Determine the (X, Y) coordinate at the center of the cell enclosing the given text.  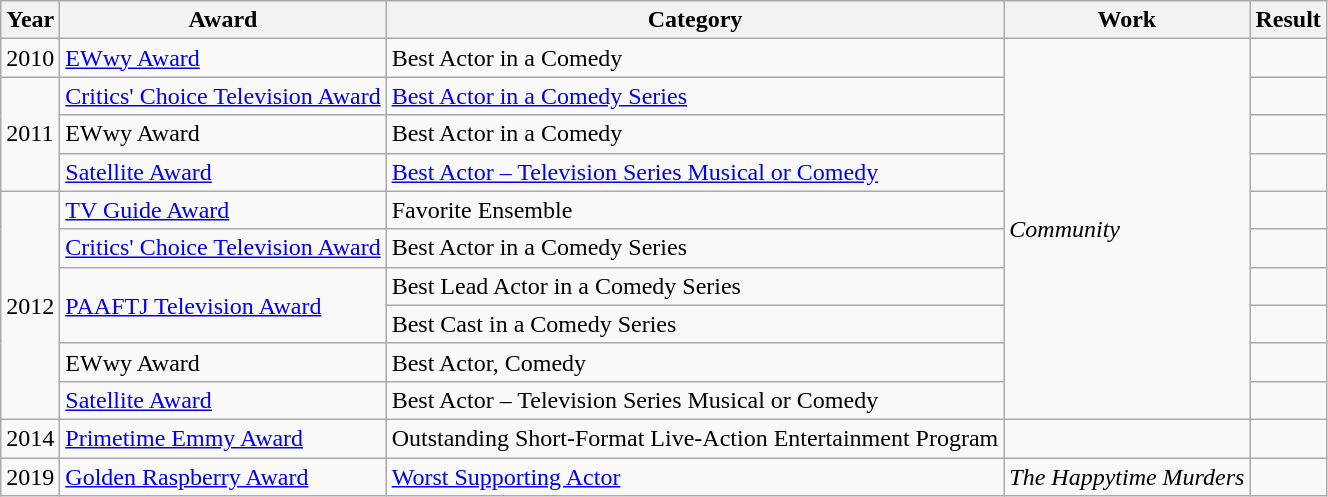
2019 (30, 477)
Award (223, 20)
Favorite Ensemble (695, 210)
Category (695, 20)
Best Lead Actor in a Comedy Series (695, 286)
2012 (30, 305)
Worst Supporting Actor (695, 477)
TV Guide Award (223, 210)
Result (1288, 20)
Work (1127, 20)
Year (30, 20)
Best Cast in a Comedy Series (695, 324)
Golden Raspberry Award (223, 477)
2014 (30, 438)
2010 (30, 58)
Best Actor, Comedy (695, 362)
2011 (30, 134)
PAAFTJ Television Award (223, 305)
Community (1127, 230)
Primetime Emmy Award (223, 438)
The Happytime Murders (1127, 477)
Outstanding Short-Format Live-Action Entertainment Program (695, 438)
